From the cell containing the given text, extract its center point as (X, Y) coordinate. 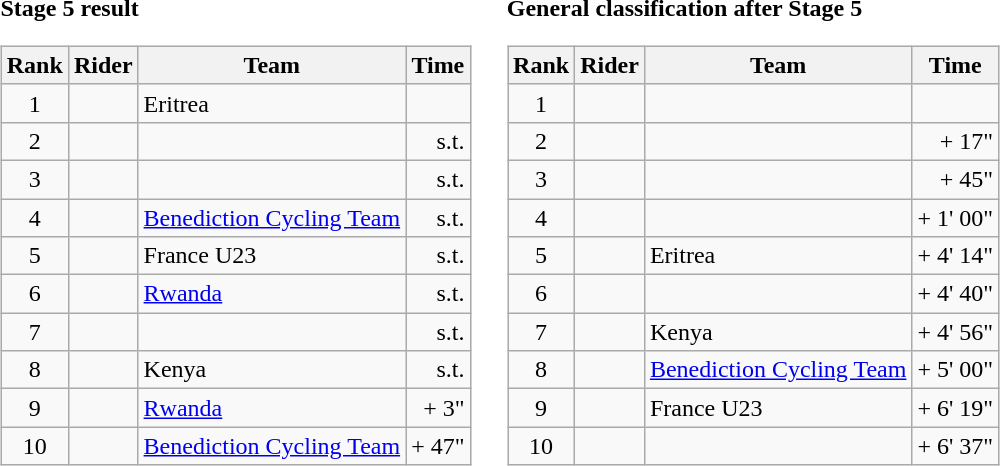
+ 5' 00" (956, 370)
+ 1' 00" (956, 217)
+ 6' 37" (956, 446)
+ 4' 56" (956, 332)
+ 4' 40" (956, 294)
+ 6' 19" (956, 408)
+ 47" (438, 446)
+ 17" (956, 141)
+ 45" (956, 179)
+ 3" (438, 408)
+ 4' 14" (956, 256)
